From the cell containing the given text, extract its center point as (x, y) coordinate. 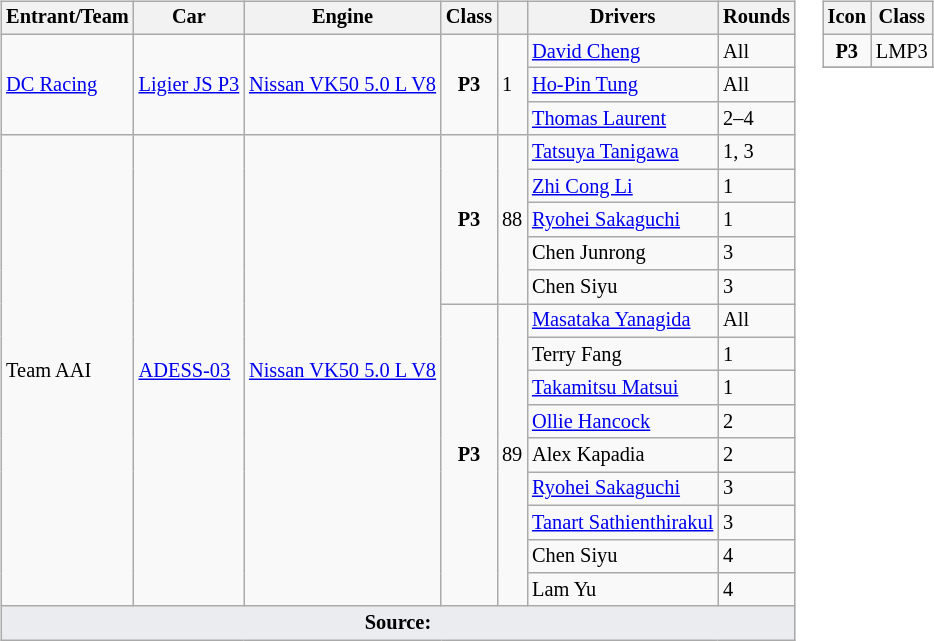
Zhi Cong Li (622, 186)
DC Racing (67, 84)
Chen Junrong (622, 253)
Takamitsu Matsui (622, 388)
Drivers (622, 18)
Thomas Laurent (622, 119)
LMP3 (902, 51)
Masataka Yanagida (622, 321)
Icon (847, 18)
Team AAI (67, 370)
Car (189, 18)
Engine (342, 18)
David Cheng (622, 51)
Ho-Pin Tung (622, 85)
Source: (398, 623)
Tanart Sathienthirakul (622, 522)
2–4 (756, 119)
Ligier JS P3 (189, 84)
Ollie Hancock (622, 422)
89 (512, 456)
Rounds (756, 18)
1, 3 (756, 152)
Terry Fang (622, 354)
Lam Yu (622, 590)
88 (512, 219)
Alex Kapadia (622, 455)
Tatsuya Tanigawa (622, 152)
ADESS-03 (189, 370)
Entrant/Team (67, 18)
